Capture the cell that displays the provided text and extract its [x, y] central coordinate. 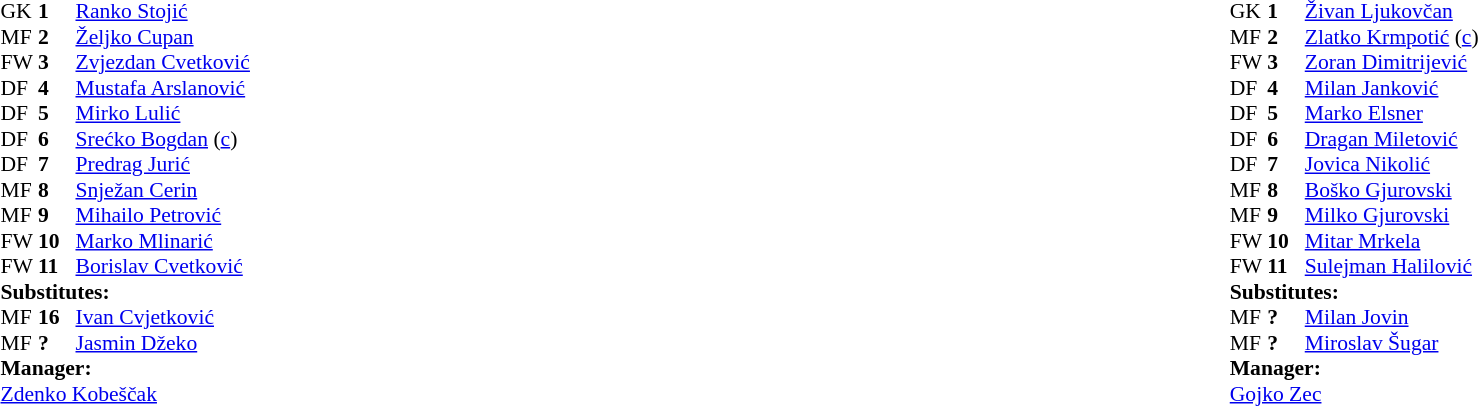
Željko Cupan [226, 37]
Substitutes: [188, 292]
Predrag Jurić [226, 165]
Snježan Cerin [226, 190]
Srećko Bogdan (c) [226, 139]
Mirko Lulić [226, 113]
Ivan Cvjetković [226, 317]
Mustafa Arslanović [226, 88]
16 [57, 317]
Marko Mlinarić [226, 241]
Jasmin Džeko [226, 343]
Mihailo Petrović [226, 215]
Manager: [188, 369]
Borislav Cvetković [226, 267]
Zvjezdan Cvetković [226, 63]
